Search for the cell housing the specified text and yield its (x, y) center coordinate. 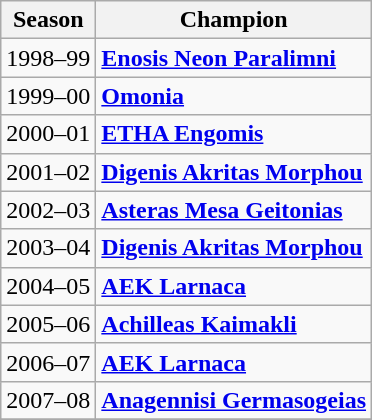
2001–02 (48, 172)
2004–05 (48, 286)
Champion (234, 20)
2006–07 (48, 362)
Omonia (234, 96)
2005–06 (48, 324)
1998–99 (48, 58)
2007–08 (48, 400)
2003–04 (48, 248)
ETHA Engomis (234, 134)
Season (48, 20)
Asteras Mesa Geitonias (234, 210)
Enosis Neon Paralimni (234, 58)
1999–00 (48, 96)
Achilleas Kaimakli (234, 324)
2000–01 (48, 134)
2002–03 (48, 210)
Anagennisi Germasogeias (234, 400)
